Find where the given text appears and provide that cell's center as [X, Y] coordinate. 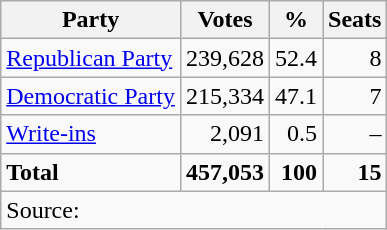
Votes [224, 20]
15 [355, 172]
Seats [355, 20]
% [296, 20]
100 [296, 172]
52.4 [296, 58]
Total [91, 172]
Party [91, 20]
8 [355, 58]
Democratic Party [91, 96]
Source: [194, 210]
239,628 [224, 58]
0.5 [296, 134]
2,091 [224, 134]
Write-ins [91, 134]
215,334 [224, 96]
457,053 [224, 172]
– [355, 134]
7 [355, 96]
47.1 [296, 96]
Republican Party [91, 58]
